Find where the given text appears and provide that cell's center as [x, y] coordinate. 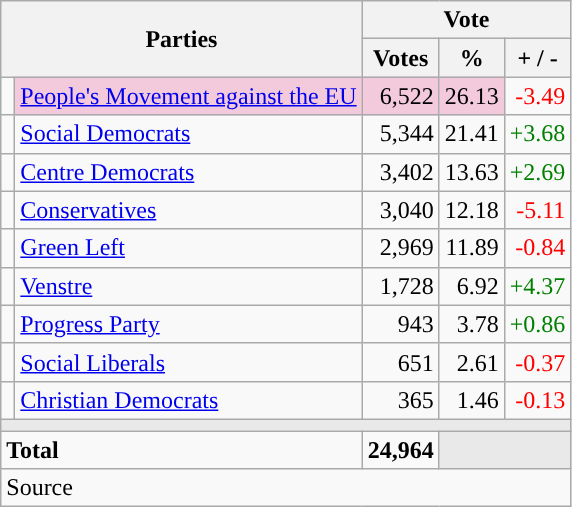
+0.86 [538, 324]
Source [286, 488]
1,728 [400, 286]
Venstre [188, 286]
13.63 [472, 172]
+2.69 [538, 172]
Social Democrats [188, 134]
-0.37 [538, 362]
+3.68 [538, 134]
2,969 [400, 248]
Centre Democrats [188, 172]
365 [400, 400]
Parties [182, 39]
6,522 [400, 96]
-3.49 [538, 96]
Votes [400, 58]
-0.84 [538, 248]
People's Movement against the EU [188, 96]
Conservatives [188, 210]
21.41 [472, 134]
943 [400, 324]
% [472, 58]
+4.37 [538, 286]
24,964 [400, 449]
651 [400, 362]
-0.13 [538, 400]
+ / - [538, 58]
12.18 [472, 210]
11.89 [472, 248]
3,040 [400, 210]
Green Left [188, 248]
Progress Party [188, 324]
Total [182, 449]
26.13 [472, 96]
6.92 [472, 286]
Christian Democrats [188, 400]
-5.11 [538, 210]
3,402 [400, 172]
Vote [466, 20]
2.61 [472, 362]
Social Liberals [188, 362]
5,344 [400, 134]
1.46 [472, 400]
3.78 [472, 324]
